Search for the cell housing the specified text and yield its [X, Y] center coordinate. 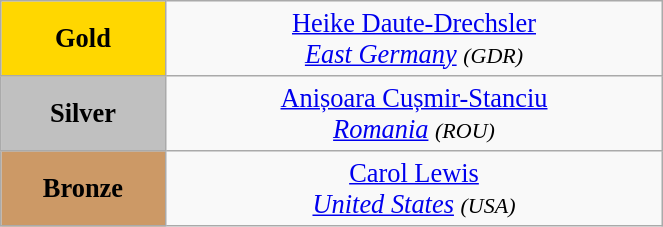
Gold [83, 38]
Anișoara Cușmir-StanciuRomania (ROU) [414, 112]
Carol LewisUnited States (USA) [414, 188]
Heike Daute-DrechslerEast Germany (GDR) [414, 38]
Bronze [83, 188]
Silver [83, 112]
